Output the [x, y] coordinate of the center of the cell containing the given text.  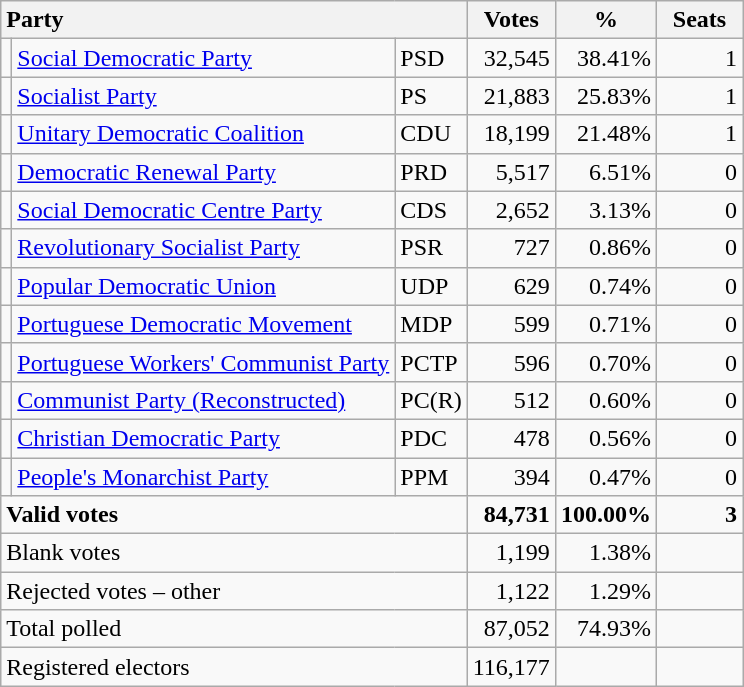
25.83% [606, 96]
0.56% [606, 438]
Total polled [234, 629]
599 [511, 324]
Christian Democratic Party [204, 438]
Seats [699, 20]
21,883 [511, 96]
727 [511, 248]
PCTP [431, 362]
PPM [431, 477]
18,199 [511, 134]
Democratic Renewal Party [204, 172]
0.70% [606, 362]
Revolutionary Socialist Party [204, 248]
UDP [431, 286]
Registered electors [234, 667]
87,052 [511, 629]
3.13% [606, 210]
Communist Party (Reconstructed) [204, 400]
0.47% [606, 477]
512 [511, 400]
% [606, 20]
116,177 [511, 667]
PDC [431, 438]
0.60% [606, 400]
6.51% [606, 172]
Portuguese Democratic Movement [204, 324]
1,122 [511, 591]
84,731 [511, 515]
PSD [431, 58]
1.38% [606, 553]
MDP [431, 324]
Rejected votes – other [234, 591]
478 [511, 438]
21.48% [606, 134]
5,517 [511, 172]
CDU [431, 134]
Unitary Democratic Coalition [204, 134]
Blank votes [234, 553]
0.74% [606, 286]
Socialist Party [204, 96]
629 [511, 286]
PS [431, 96]
PC(R) [431, 400]
0.71% [606, 324]
Social Democratic Centre Party [204, 210]
Popular Democratic Union [204, 286]
2,652 [511, 210]
PSR [431, 248]
Party [234, 20]
People's Monarchist Party [204, 477]
74.93% [606, 629]
Social Democratic Party [204, 58]
394 [511, 477]
Votes [511, 20]
0.86% [606, 248]
100.00% [606, 515]
596 [511, 362]
CDS [431, 210]
3 [699, 515]
38.41% [606, 58]
32,545 [511, 58]
1,199 [511, 553]
Valid votes [234, 515]
PRD [431, 172]
Portuguese Workers' Communist Party [204, 362]
1.29% [606, 591]
